Locate the cell with the specified text and output its [x, y] center coordinate. 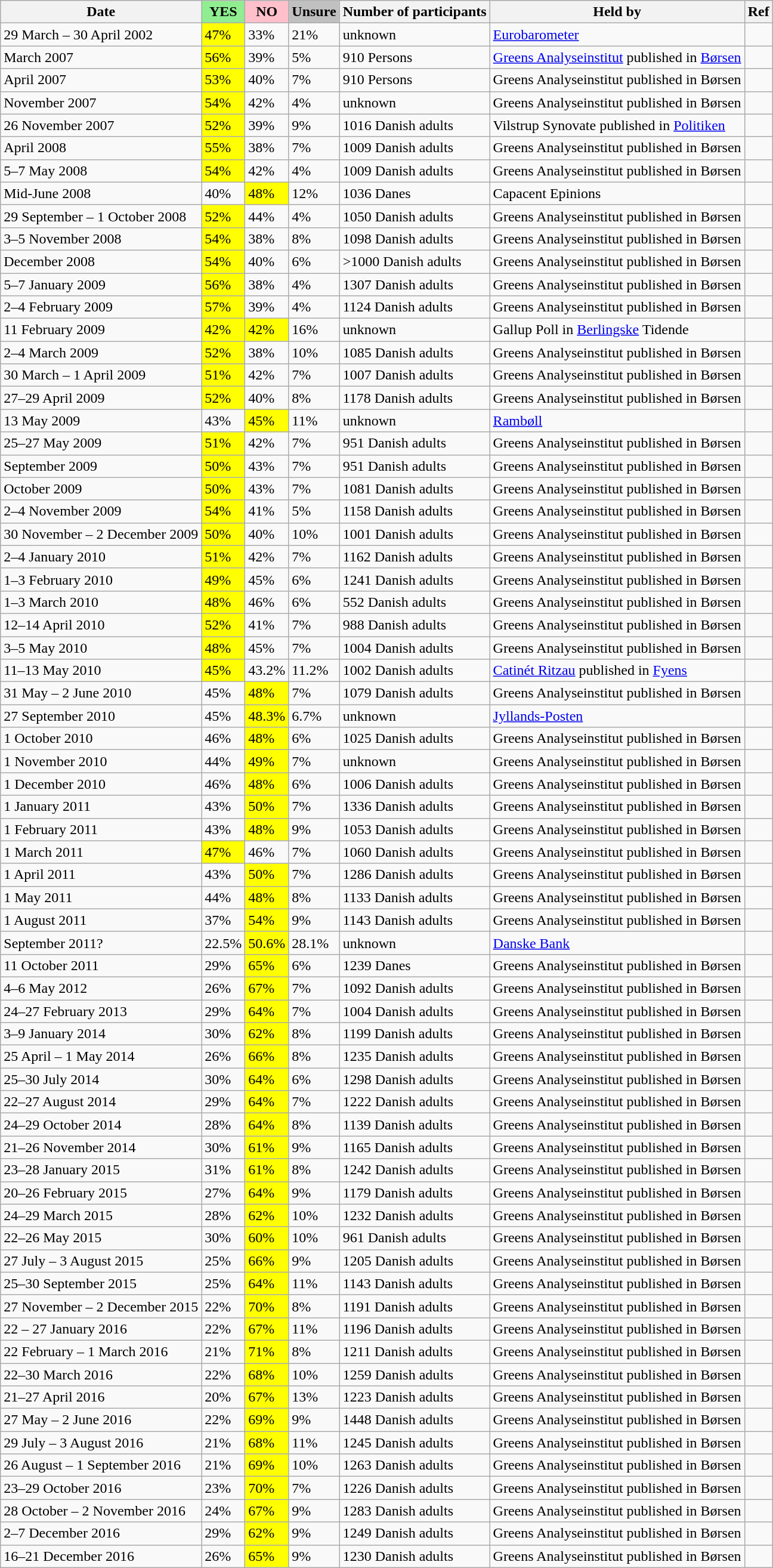
21–27 April 2016 [101, 1397]
12% [314, 193]
29 September – 1 October 2008 [101, 216]
1133 Danish adults [415, 897]
24–29 March 2015 [101, 1215]
22–26 May 2015 [101, 1238]
Vilstrup Synovate published in Politiken [617, 125]
1 August 2011 [101, 920]
2–4 January 2010 [101, 557]
Capacent Epinions [617, 193]
1222 Danish adults [415, 1102]
1249 Danish adults [415, 1533]
1448 Danish adults [415, 1420]
1081 Danish adults [415, 489]
1226 Danish adults [415, 1488]
22–30 March 2016 [101, 1374]
1 January 2011 [101, 807]
Ref [759, 12]
31% [223, 1170]
16–21 December 2016 [101, 1556]
24% [223, 1511]
1025 Danish adults [415, 739]
25–30 September 2015 [101, 1283]
Number of participants [415, 12]
27 September 2010 [101, 716]
September 2009 [101, 466]
3–5 May 2010 [101, 647]
13 May 2009 [101, 421]
1 February 2011 [101, 829]
>1000 Danish adults [415, 261]
1016 Danish adults [415, 125]
1098 Danish adults [415, 239]
Gallup Poll in Berlingske Tidende [617, 330]
1211 Danish adults [415, 1351]
11–13 May 2010 [101, 671]
11.2% [314, 671]
33% [267, 35]
1230 Danish adults [415, 1556]
Rambøll [617, 421]
11 October 2011 [101, 965]
26 November 2007 [101, 125]
57% [223, 307]
12–14 April 2010 [101, 625]
Catinét Ritzau published in Fyens [617, 671]
43.2% [267, 671]
1079 Danish adults [415, 693]
5–7 January 2009 [101, 285]
961 Danish adults [415, 1238]
November 2007 [101, 103]
1 October 2010 [101, 739]
27 July – 3 August 2015 [101, 1261]
March 2007 [101, 57]
YES [223, 12]
Jyllands-Posten [617, 716]
Held by [617, 12]
13% [314, 1397]
31 May – 2 June 2010 [101, 693]
1060 Danish adults [415, 852]
11 February 2009 [101, 330]
29 July – 3 August 2016 [101, 1443]
NO [267, 12]
1283 Danish adults [415, 1511]
60% [267, 1238]
29 March – 30 April 2002 [101, 35]
25–30 July 2014 [101, 1079]
1036 Danes [415, 193]
1191 Danish adults [415, 1306]
25 April – 1 May 2014 [101, 1057]
1179 Danish adults [415, 1193]
3–9 January 2014 [101, 1034]
1162 Danish adults [415, 557]
1–3 March 2010 [101, 602]
16% [314, 330]
50.6% [267, 943]
28.1% [314, 943]
27 May – 2 June 2016 [101, 1420]
1307 Danish adults [415, 285]
December 2008 [101, 261]
28 October – 2 November 2016 [101, 1511]
2–4 March 2009 [101, 353]
1053 Danish adults [415, 829]
30 November – 2 December 2009 [101, 534]
5–7 May 2008 [101, 171]
30 March – 1 April 2009 [101, 375]
2–4 February 2009 [101, 307]
1 December 2010 [101, 784]
71% [267, 1351]
20% [223, 1397]
24–27 February 2013 [101, 1011]
1 March 2011 [101, 852]
1263 Danish adults [415, 1465]
1241 Danish adults [415, 579]
988 Danish adults [415, 625]
37% [223, 920]
1223 Danish adults [415, 1397]
3–5 November 2008 [101, 239]
26 August – 1 September 2016 [101, 1465]
22–27 August 2014 [101, 1102]
1050 Danish adults [415, 216]
Date [101, 12]
27% [223, 1193]
21–26 November 2014 [101, 1147]
1 May 2011 [101, 897]
September 2011? [101, 943]
22.5% [223, 943]
48.3% [267, 716]
4–6 May 2012 [101, 988]
20–26 February 2015 [101, 1193]
1124 Danish adults [415, 307]
1165 Danish adults [415, 1147]
23% [223, 1488]
April 2008 [101, 148]
25–27 May 2009 [101, 443]
23–28 January 2015 [101, 1170]
24–29 October 2014 [101, 1125]
1259 Danish adults [415, 1374]
1001 Danish adults [415, 534]
1158 Danish adults [415, 511]
1002 Danish adults [415, 671]
1007 Danish adults [415, 375]
1242 Danish adults [415, 1170]
1239 Danes [415, 965]
6.7% [314, 716]
Mid-June 2008 [101, 193]
1286 Danish adults [415, 875]
1235 Danish adults [415, 1057]
27–29 April 2009 [101, 398]
Danske Bank [617, 943]
1196 Danish adults [415, 1329]
23–29 October 2016 [101, 1488]
1085 Danish adults [415, 353]
October 2009 [101, 489]
2–4 November 2009 [101, 511]
552 Danish adults [415, 602]
55% [223, 148]
1092 Danish adults [415, 988]
1178 Danish adults [415, 398]
1205 Danish adults [415, 1261]
53% [223, 80]
1006 Danish adults [415, 784]
1199 Danish adults [415, 1034]
27 November – 2 December 2015 [101, 1306]
April 2007 [101, 80]
1336 Danish adults [415, 807]
1139 Danish adults [415, 1125]
1 April 2011 [101, 875]
22 February – 1 March 2016 [101, 1351]
2–7 December 2016 [101, 1533]
Eurobarometer [617, 35]
1298 Danish adults [415, 1079]
Unsure [314, 12]
1 November 2010 [101, 761]
1245 Danish adults [415, 1443]
1232 Danish adults [415, 1215]
1–3 February 2010 [101, 579]
22 – 27 January 2016 [101, 1329]
